Return [X, Y] of the center of cell containing provided text 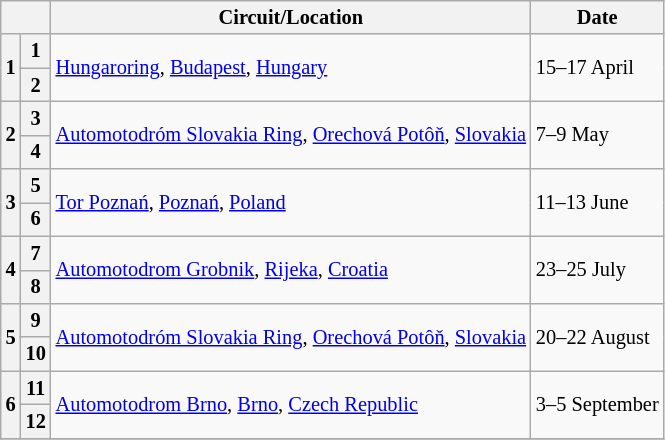
12 [36, 421]
15–17 April [598, 68]
3–5 September [598, 404]
Automotodrom Grobnik, Rijeka, Croatia [291, 270]
23–25 July [598, 270]
Circuit/Location [291, 17]
Hungaroring, Budapest, Hungary [291, 68]
20–22 August [598, 336]
Date [598, 17]
9 [36, 320]
Tor Poznań, Poznań, Poland [291, 202]
11 [36, 388]
11–13 June [598, 202]
Automotodrom Brno, Brno, Czech Republic [291, 404]
7–9 May [598, 134]
7 [36, 253]
10 [36, 354]
8 [36, 287]
